Pinpoint the cell where the given text exists, returning its [x, y] midpoint coordinate. 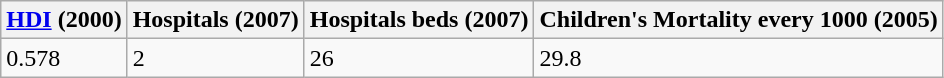
0.578 [64, 58]
Hospitals (2007) [216, 20]
26 [419, 58]
29.8 [738, 58]
HDI (2000) [64, 20]
Hospitals beds (2007) [419, 20]
Children's Mortality every 1000 (2005) [738, 20]
2 [216, 58]
